Provide the (X, Y) coordinate of the cell's center where the given text is located.  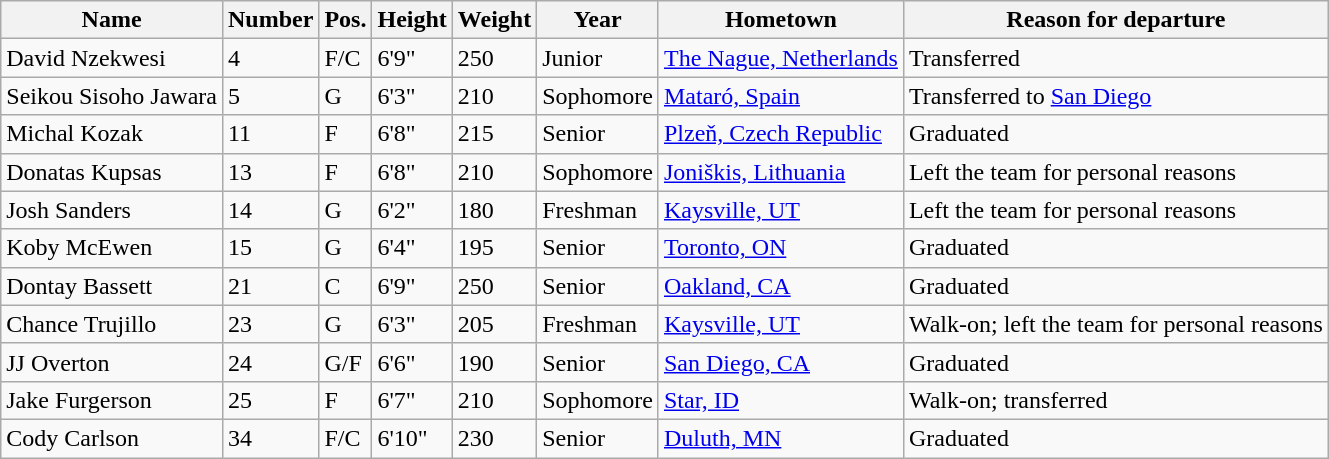
24 (270, 362)
Reason for departure (1116, 20)
15 (270, 248)
Weight (494, 20)
Chance Trujillo (112, 324)
Year (598, 20)
6'2" (412, 210)
215 (494, 134)
Plzeň, Czech Republic (780, 134)
David Nzekwesi (112, 58)
Number (270, 20)
14 (270, 210)
6'10" (412, 438)
San Diego, CA (780, 362)
C (346, 286)
JJ Overton (112, 362)
Star, ID (780, 400)
34 (270, 438)
Oakland, CA (780, 286)
21 (270, 286)
Dontay Bassett (112, 286)
Junior (598, 58)
Toronto, ON (780, 248)
Donatas Kupsas (112, 172)
Hometown (780, 20)
Walk-on; transferred (1116, 400)
Height (412, 20)
180 (494, 210)
Michal Kozak (112, 134)
205 (494, 324)
5 (270, 96)
13 (270, 172)
G/F (346, 362)
The Nague, Netherlands (780, 58)
25 (270, 400)
11 (270, 134)
Transferred to San Diego (1116, 96)
Transferred (1116, 58)
Seikou Sisoho Jawara (112, 96)
Name (112, 20)
Joniškis, Lithuania (780, 172)
Jake Furgerson (112, 400)
Duluth, MN (780, 438)
6'7" (412, 400)
230 (494, 438)
6'4" (412, 248)
Cody Carlson (112, 438)
Pos. (346, 20)
4 (270, 58)
Mataró, Spain (780, 96)
23 (270, 324)
Koby McEwen (112, 248)
195 (494, 248)
6'6" (412, 362)
190 (494, 362)
Josh Sanders (112, 210)
Walk-on; left the team for personal reasons (1116, 324)
